Return the [x, y] coordinate for the center point of the cell that contains the specified text.  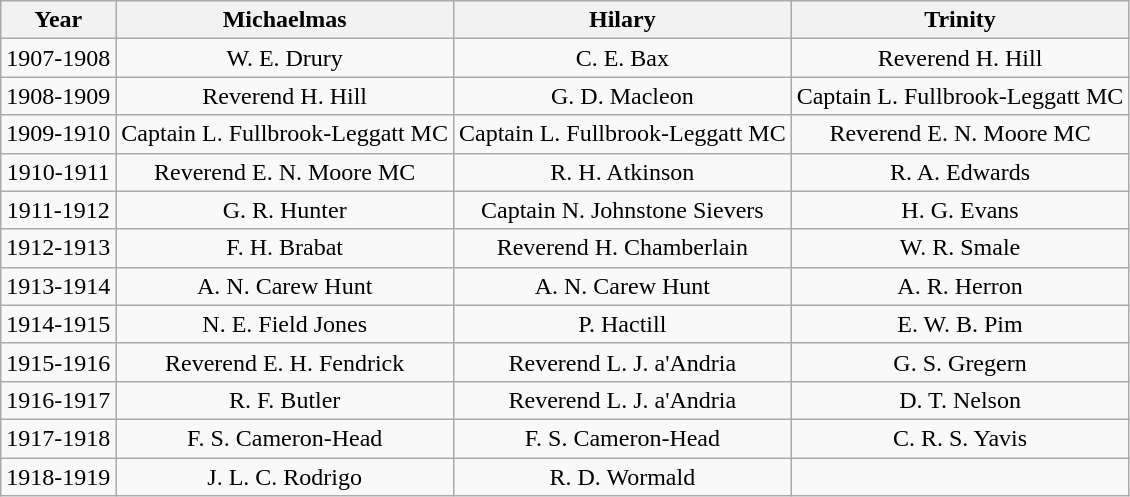
1917-1918 [58, 438]
Michaelmas [285, 20]
D. T. Nelson [960, 400]
R. A. Edwards [960, 172]
1913-1914 [58, 286]
R. F. Butler [285, 400]
P. Hactill [622, 324]
G. S. Gregern [960, 362]
G. D. Macleon [622, 96]
Reverend E. H. Fendrick [285, 362]
G. R. Hunter [285, 210]
1915-1916 [58, 362]
J. L. C. Rodrigo [285, 477]
E. W. B. Pim [960, 324]
1918-1919 [58, 477]
H. G. Evans [960, 210]
Year [58, 20]
R. H. Atkinson [622, 172]
1909-1910 [58, 134]
1916-1917 [58, 400]
1908-1909 [58, 96]
N. E. Field Jones [285, 324]
C. E. Bax [622, 58]
1907-1908 [58, 58]
W. E. Drury [285, 58]
C. R. S. Yavis [960, 438]
F. H. Brabat [285, 248]
Captain N. Johnstone Sievers [622, 210]
1911-1912 [58, 210]
1912-1913 [58, 248]
A. R. Herron [960, 286]
1914-1915 [58, 324]
Hilary [622, 20]
Reverend H. Chamberlain [622, 248]
1910-1911 [58, 172]
R. D. Wormald [622, 477]
Trinity [960, 20]
W. R. Smale [960, 248]
